Return (X, Y) of the center of cell containing provided text 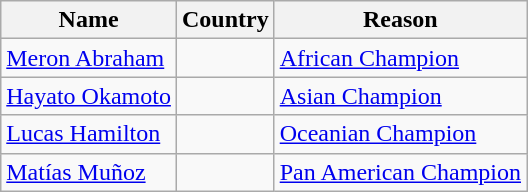
Oceanian Champion (400, 134)
Reason (400, 20)
Country (225, 20)
Meron Abraham (89, 58)
Name (89, 20)
Asian Champion (400, 96)
Hayato Okamoto (89, 96)
African Champion (400, 58)
Pan American Champion (400, 172)
Lucas Hamilton (89, 134)
Matías Muñoz (89, 172)
